Capture the cell that displays the provided text and extract its [X, Y] central coordinate. 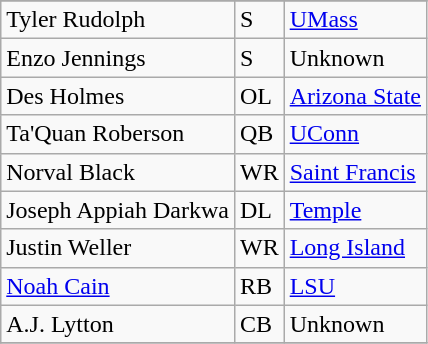
DL [259, 210]
Saint Francis [355, 172]
Joseph Appiah Darkwa [118, 210]
CB [259, 324]
Arizona State [355, 96]
Des Holmes [118, 96]
RB [259, 286]
Tyler Rudolph [118, 20]
Justin Weller [118, 248]
Long Island [355, 248]
A.J. Lytton [118, 324]
Temple [355, 210]
Ta'Quan Roberson [118, 134]
Noah Cain [118, 286]
Norval Black [118, 172]
OL [259, 96]
UConn [355, 134]
LSU [355, 286]
Enzo Jennings [118, 58]
QB [259, 134]
UMass [355, 20]
